Return [x, y] of the center of cell containing provided text 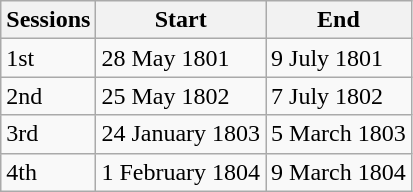
7 July 1802 [339, 96]
Sessions [48, 20]
Start [181, 20]
5 March 1803 [339, 134]
2nd [48, 96]
1 February 1804 [181, 172]
9 March 1804 [339, 172]
28 May 1801 [181, 58]
24 January 1803 [181, 134]
End [339, 20]
1st [48, 58]
25 May 1802 [181, 96]
4th [48, 172]
3rd [48, 134]
9 July 1801 [339, 58]
